Find where the given text appears and provide that cell's center as [X, Y] coordinate. 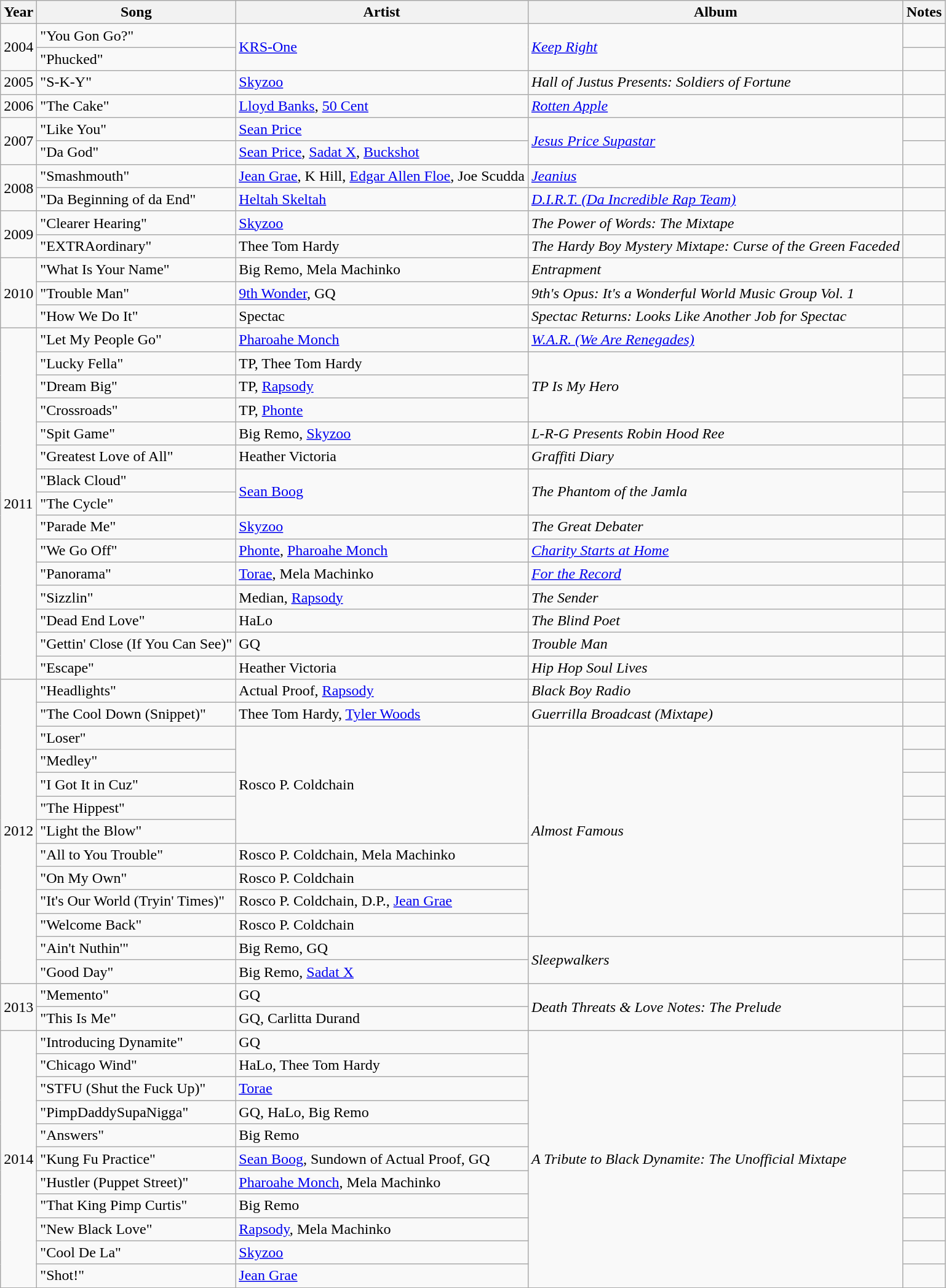
"Crossroads" [137, 410]
W.A.R. (We Are Renegades) [715, 340]
2004 [18, 47]
"Da Beginning of da End" [137, 199]
"Answers" [137, 1136]
2006 [18, 106]
"Introducing Dynamite" [137, 1042]
"Let My People Go" [137, 340]
"Escape" [137, 667]
Rotten Apple [715, 106]
Hall of Justus Presents: Soldiers of Fortune [715, 82]
Jesus Price Supastar [715, 141]
Artist [382, 12]
KRS-One [382, 47]
"You Gon Go?" [137, 36]
"The Cool Down (Snippet)" [137, 714]
"Greatest Love of All" [137, 457]
Big Remo, Sadat X [382, 971]
HaLo [382, 620]
"Hustler (Puppet Street)" [137, 1182]
Rosco P. Coldchain, D.P., Jean Grae [382, 901]
"Da God" [137, 152]
The Blind Poet [715, 620]
"S-K-Y" [137, 82]
2009 [18, 234]
"Dead End Love" [137, 620]
TP, Rapsody [382, 387]
Song [137, 12]
Trouble Man [715, 644]
"Gettin' Close (If You Can See)" [137, 644]
Notes [924, 12]
"How We Do It" [137, 317]
"Shot!" [137, 1276]
"Memento" [137, 995]
"EXTRAordinary" [137, 246]
"STFU (Shut the Fuck Up)" [137, 1089]
"The Cycle" [137, 504]
2011 [18, 504]
Heltah Skeltah [382, 199]
Phonte, Pharoahe Monch [382, 550]
"Sizzlin" [137, 597]
Sean Price, Sadat X, Buckshot [382, 152]
"All to You Trouble" [137, 855]
"Light the Blow" [137, 831]
"Kung Fu Practice" [137, 1159]
Big Remo, GQ [382, 948]
"What Is Your Name" [137, 269]
Big Remo, Mela Machinko [382, 269]
9th's Opus: It's a Wonderful World Music Group Vol. 1 [715, 293]
GQ, Carlitta Durand [382, 1018]
"Parade Me" [137, 527]
The Hardy Boy Mystery Mixtape: Curse of the Green Faceded [715, 246]
Album [715, 12]
TP Is My Hero [715, 387]
Pharoahe Monch [382, 340]
Pharoahe Monch, Mela Machinko [382, 1182]
Jean Grae [382, 1276]
"PimpDaddySupaNigga" [137, 1112]
Big Remo, Skyzoo [382, 433]
Torae, Mela Machinko [382, 574]
The Phantom of the Jamla [715, 492]
"Panorama" [137, 574]
Sleepwalkers [715, 960]
"Loser" [137, 738]
"Phucked" [137, 59]
Jean Grae, K Hill, Edgar Allen Floe, Joe Scudda [382, 176]
Year [18, 12]
L-R-G Presents Robin Hood Ree [715, 433]
Entrapment [715, 269]
GQ, HaLo, Big Remo [382, 1112]
"Medley" [137, 761]
Median, Rapsody [382, 597]
Rapsody, Mela Machinko [382, 1229]
Actual Proof, Rapsody [382, 691]
2013 [18, 1006]
Spectac [382, 317]
D.I.R.T. (Da Incredible Rap Team) [715, 199]
"Smashmouth" [137, 176]
Hip Hop Soul Lives [715, 667]
"Ain't Nuthin'" [137, 948]
The Great Debater [715, 527]
Spectac Returns: Looks Like Another Job for Spectac [715, 317]
Torae [382, 1089]
"Chicago Wind" [137, 1065]
"I Got It in Cuz" [137, 784]
"Dream Big" [137, 387]
Rosco P. Coldchain, Mela Machinko [382, 855]
"The Hippest" [137, 808]
2014 [18, 1160]
Keep Right [715, 47]
"Good Day" [137, 971]
"Clearer Hearing" [137, 223]
"Trouble Man" [137, 293]
"On My Own" [137, 878]
TP, Thee Tom Hardy [382, 363]
The Power of Words: The Mixtape [715, 223]
2005 [18, 82]
Sean Boog, Sundown of Actual Proof, GQ [382, 1159]
"This Is Me" [137, 1018]
For the Record [715, 574]
TP, Phonte [382, 410]
2008 [18, 188]
Lloyd Banks, 50 Cent [382, 106]
Thee Tom Hardy [382, 246]
"Welcome Back" [137, 925]
9th Wonder, GQ [382, 293]
Almost Famous [715, 831]
2012 [18, 831]
Sean Boog [382, 492]
The Sender [715, 597]
Jeanius [715, 176]
2007 [18, 141]
"Cool De La" [137, 1252]
"We Go Off" [137, 550]
"Like You" [137, 129]
Death Threats & Love Notes: The Prelude [715, 1006]
"Headlights" [137, 691]
Sean Price [382, 129]
A Tribute to Black Dynamite: The Unofficial Mixtape [715, 1160]
"Black Cloud" [137, 480]
"Spit Game" [137, 433]
"Lucky Fella" [137, 363]
"It's Our World (Tryin' Times)" [137, 901]
Graffiti Diary [715, 457]
2010 [18, 293]
"That King Pimp Curtis" [137, 1206]
HaLo, Thee Tom Hardy [382, 1065]
"New Black Love" [137, 1229]
"The Cake" [137, 106]
Charity Starts at Home [715, 550]
Thee Tom Hardy, Tyler Woods [382, 714]
Black Boy Radio [715, 691]
Guerrilla Broadcast (Mixtape) [715, 714]
